Find where the given text appears and provide that cell's center as [X, Y] coordinate. 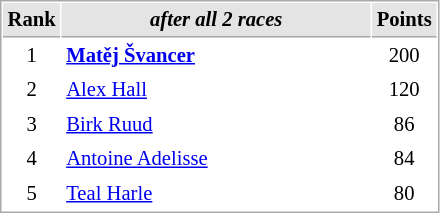
Birk Ruud [216, 124]
Alex Hall [216, 90]
200 [404, 56]
2 [32, 90]
Rank [32, 20]
after all 2 races [216, 20]
86 [404, 124]
Matěj Švancer [216, 56]
Teal Harle [216, 194]
84 [404, 158]
120 [404, 90]
4 [32, 158]
1 [32, 56]
80 [404, 194]
Antoine Adelisse [216, 158]
5 [32, 194]
3 [32, 124]
Points [404, 20]
